Determine the (x, y) coordinate at the center of the cell enclosing the given text.  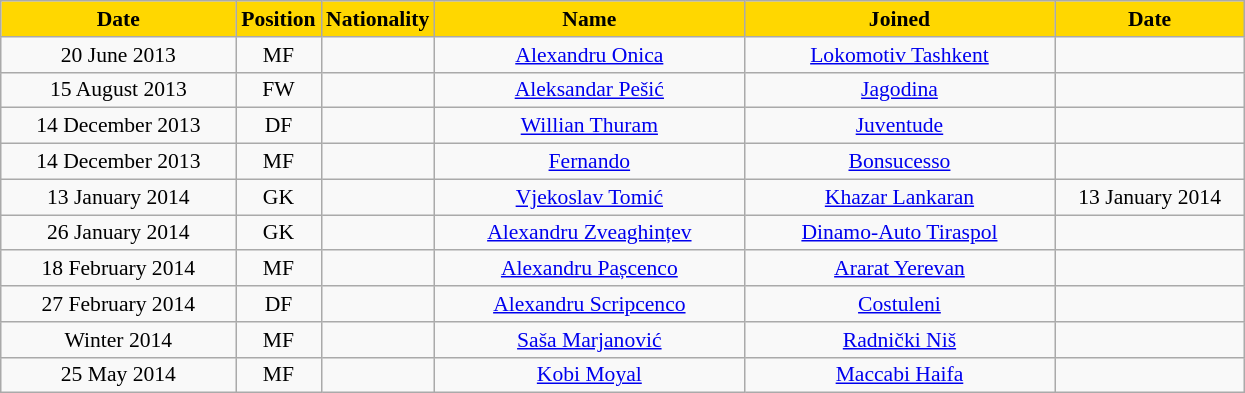
Bonsucesso (899, 162)
Saša Marjanović (589, 340)
Ararat Yerevan (899, 269)
18 February 2014 (118, 269)
Costuleni (899, 304)
Joined (899, 19)
Fernando (589, 162)
Dinamo-Auto Tiraspol (899, 233)
Alexandru Scripcenco (589, 304)
Willian Thuram (589, 126)
27 February 2014 (118, 304)
Kobi Moyal (589, 375)
Aleksandar Pešić (589, 90)
Position (278, 19)
25 May 2014 (118, 375)
Alexandru Pașcenco (589, 269)
Alexandru Zveaghințev (589, 233)
Khazar Lankaran (899, 197)
15 August 2013 (118, 90)
Name (589, 19)
Jagodina (899, 90)
Winter 2014 (118, 340)
Maccabi Haifa (899, 375)
Vjekoslav Tomić (589, 197)
20 June 2013 (118, 55)
Juventude (899, 126)
Radnički Niš (899, 340)
Nationality (378, 19)
26 January 2014 (118, 233)
Alexandru Onica (589, 55)
Lokomotiv Tashkent (899, 55)
FW (278, 90)
